Search for the cell housing the specified text and yield its (x, y) center coordinate. 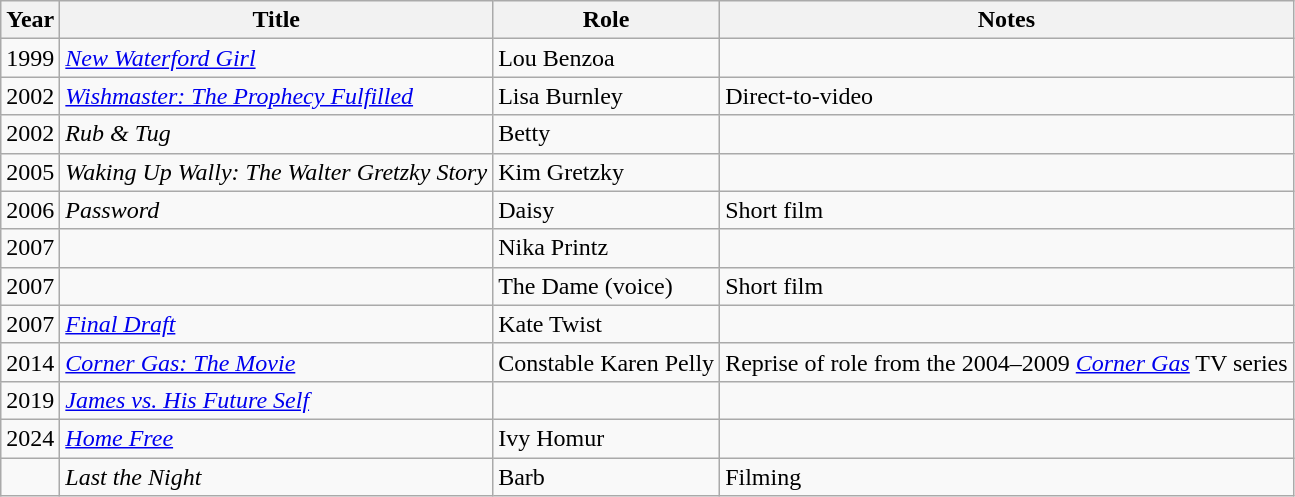
2006 (30, 210)
Waking Up Wally: The Walter Gretzky Story (276, 172)
Direct-to-video (1006, 96)
Kate Twist (606, 324)
The Dame (voice) (606, 286)
Password (276, 210)
Filming (1006, 477)
2019 (30, 400)
Constable Karen Pelly (606, 362)
Notes (1006, 20)
Rub & Tug (276, 134)
Kim Gretzky (606, 172)
Betty (606, 134)
Daisy (606, 210)
Ivy Homur (606, 438)
Lou Benzoa (606, 58)
New Waterford Girl (276, 58)
Home Free (276, 438)
1999 (30, 58)
Nika Printz (606, 248)
Final Draft (276, 324)
Barb (606, 477)
Title (276, 20)
Last the Night (276, 477)
James vs. His Future Self (276, 400)
2014 (30, 362)
Year (30, 20)
2024 (30, 438)
Lisa Burnley (606, 96)
Reprise of role from the 2004–2009 Corner Gas TV series (1006, 362)
Wishmaster: The Prophecy Fulfilled (276, 96)
Role (606, 20)
2005 (30, 172)
Corner Gas: The Movie (276, 362)
